Provide the [X, Y] coordinate of the cell's center where the given text is located.  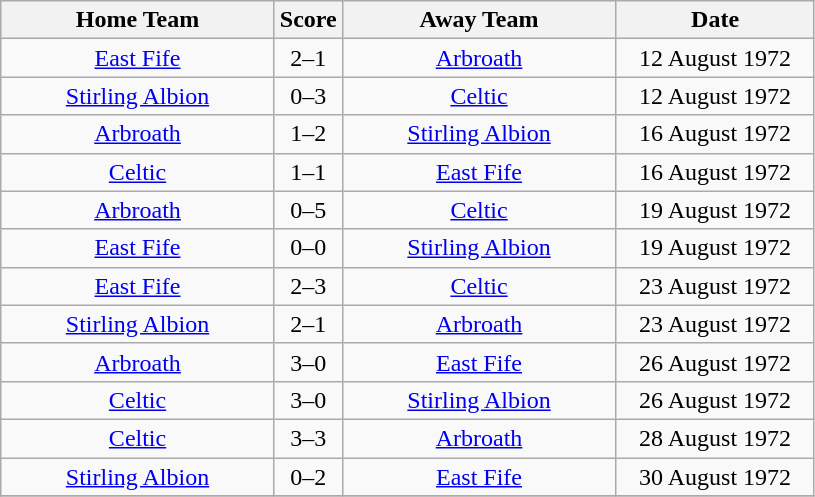
30 August 1972 [716, 477]
1–2 [308, 134]
0–3 [308, 96]
Score [308, 20]
Date [716, 20]
0–5 [308, 210]
Home Team [138, 20]
1–1 [308, 172]
0–2 [308, 477]
0–0 [308, 248]
28 August 1972 [716, 438]
2–3 [308, 286]
3–3 [308, 438]
Away Team [479, 20]
